Locate the cell with the specified text and output its (X, Y) center coordinate. 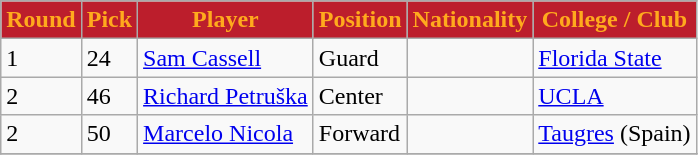
Taugres (Spain) (614, 134)
UCLA (614, 96)
Pick (109, 20)
Richard Petruška (226, 96)
Center (360, 96)
Nationality (470, 20)
Florida State (614, 58)
50 (109, 134)
1 (41, 58)
Player (226, 20)
Position (360, 20)
Guard (360, 58)
46 (109, 96)
Marcelo Nicola (226, 134)
Round (41, 20)
Forward (360, 134)
College / Club (614, 20)
24 (109, 58)
Sam Cassell (226, 58)
